Pinpoint the cell where the given text exists, returning its [x, y] midpoint coordinate. 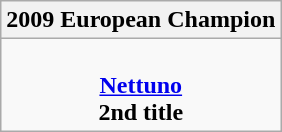
Nettuno2nd title [141, 85]
2009 European Champion [141, 20]
